Scan for the cell matching the given text and deliver its [X, Y] coordinate at center. 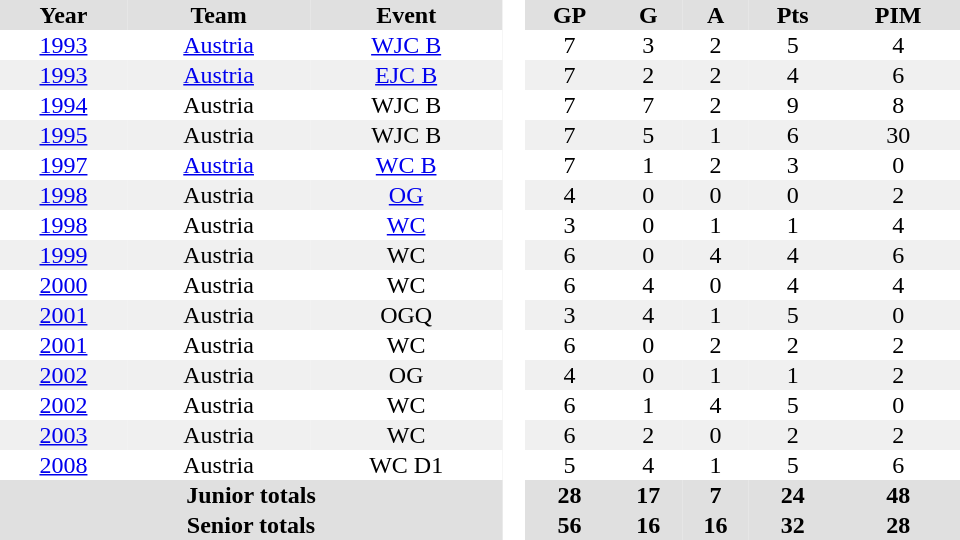
1999 [64, 255]
GP [569, 15]
Pts [792, 15]
A [716, 15]
48 [898, 495]
2008 [64, 465]
Team [218, 15]
G [648, 15]
17 [648, 495]
1994 [64, 105]
32 [792, 525]
9 [792, 105]
EJC B [406, 75]
WC D1 [406, 465]
1997 [64, 165]
30 [898, 135]
8 [898, 105]
56 [569, 525]
Junior totals [251, 495]
Year [64, 15]
Event [406, 15]
WC B [406, 165]
Senior totals [251, 525]
2003 [64, 435]
24 [792, 495]
2000 [64, 285]
OGQ [406, 315]
1995 [64, 135]
PIM [898, 15]
